For the text-containing cell, return its midpoint in (x, y) coordinate format. 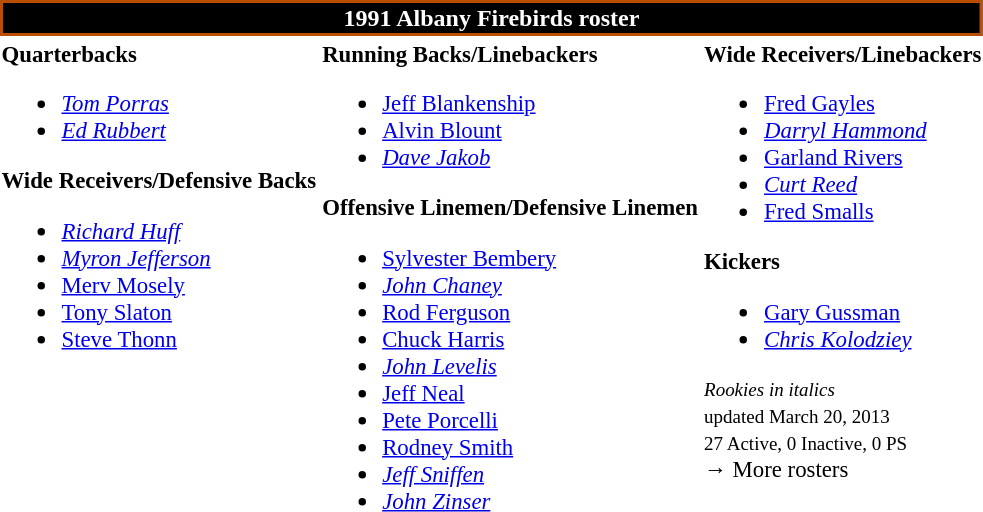
1991 Albany Firebirds roster (492, 18)
